Pinpoint the cell where the given text exists, returning its [x, y] midpoint coordinate. 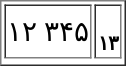
۱۳ [108, 31]
۱۲ ۳۴۵ [48, 31]
